Search for the cell housing the specified text and yield its (x, y) center coordinate. 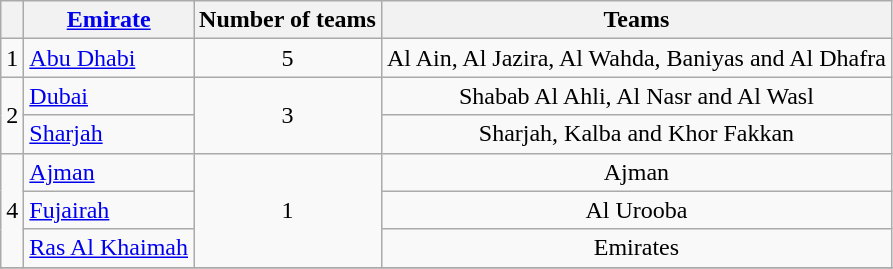
Dubai (109, 96)
Fujairah (109, 210)
2 (12, 115)
Abu Dhabi (109, 58)
Emirate (109, 20)
Teams (636, 20)
3 (288, 115)
Sharjah (109, 134)
Al Ain, Al Jazira, Al Wahda, Baniyas and Al Dhafra (636, 58)
Ras Al Khaimah (109, 248)
5 (288, 58)
4 (12, 210)
Emirates (636, 248)
Al Urooba (636, 210)
Shabab Al Ahli, Al Nasr and Al Wasl (636, 96)
Number of teams (288, 20)
Sharjah, Kalba and Khor Fakkan (636, 134)
